Search for the cell housing the specified text and yield its [X, Y] center coordinate. 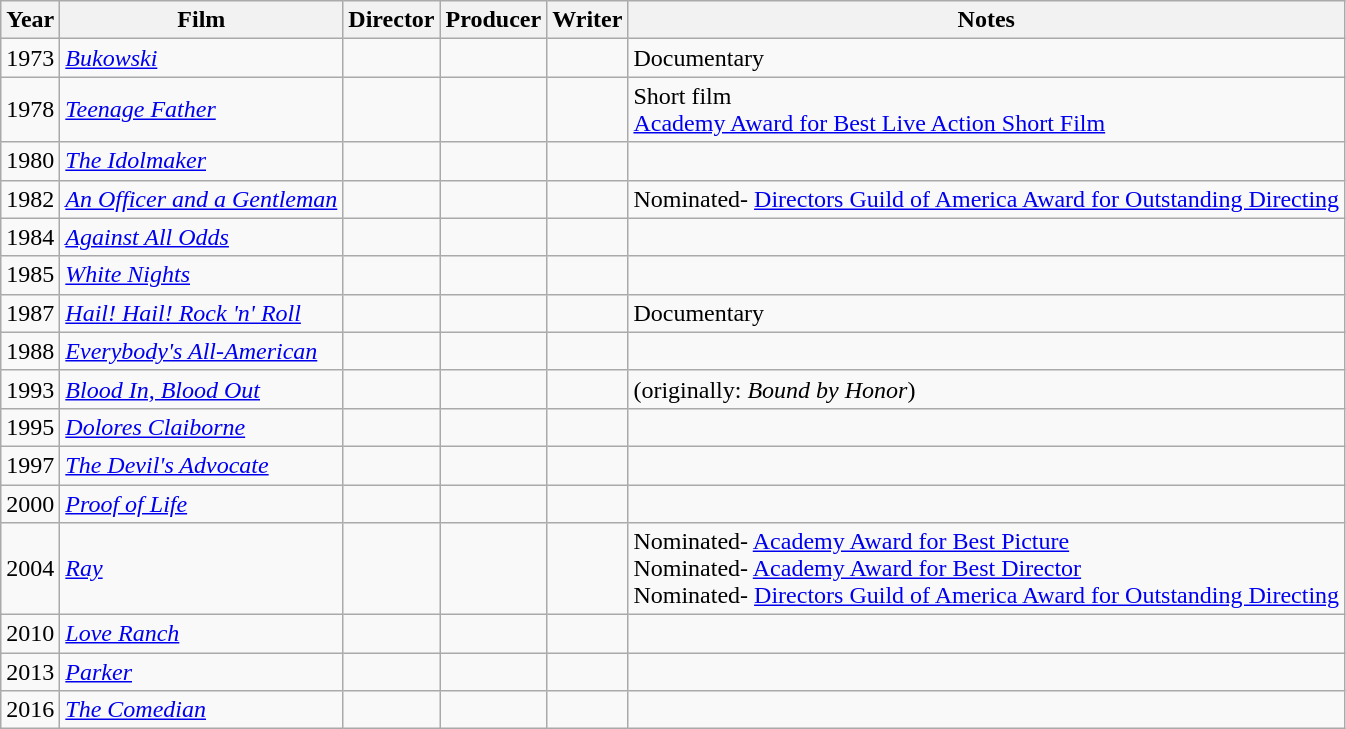
Film [202, 20]
Short film Academy Award for Best Live Action Short Film [986, 110]
Bukowski [202, 58]
White Nights [202, 275]
1995 [30, 427]
1980 [30, 161]
2000 [30, 503]
1978 [30, 110]
The Idolmaker [202, 161]
Ray [202, 569]
An Officer and a Gentleman [202, 199]
Notes [986, 20]
Teenage Father [202, 110]
1987 [30, 313]
Parker [202, 672]
Nominated- Directors Guild of America Award for Outstanding Directing [986, 199]
Dolores Claiborne [202, 427]
1997 [30, 465]
(originally: Bound by Honor) [986, 389]
Director [392, 20]
1984 [30, 237]
1993 [30, 389]
2013 [30, 672]
1985 [30, 275]
2004 [30, 569]
1982 [30, 199]
Writer [588, 20]
2016 [30, 710]
1988 [30, 351]
The Comedian [202, 710]
The Devil's Advocate [202, 465]
Producer [494, 20]
Proof of Life [202, 503]
Blood In, Blood Out [202, 389]
1973 [30, 58]
Love Ranch [202, 634]
Hail! Hail! Rock 'n' Roll [202, 313]
Everybody's All-American [202, 351]
Year [30, 20]
2010 [30, 634]
Against All Odds [202, 237]
